Return the (x, y) coordinate for the center point of the cell that contains the specified text.  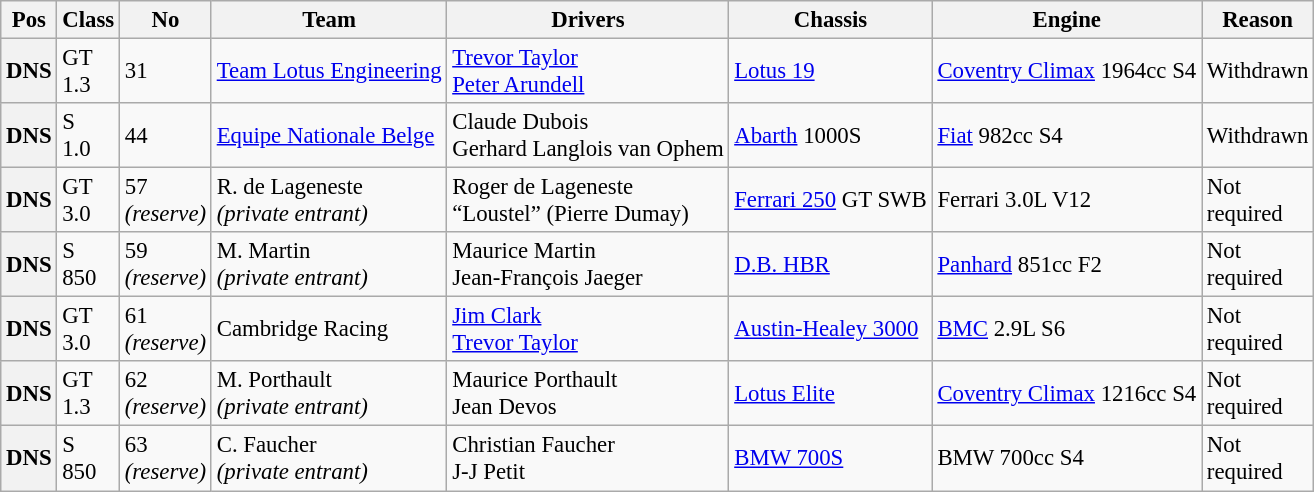
S1.0 (88, 136)
31 (165, 72)
Team Lotus Engineering (329, 72)
BMC 2.9L S6 (1066, 330)
Class (88, 20)
62(reserve) (165, 394)
Coventry Climax 1964cc S4 (1066, 72)
Lotus Elite (830, 394)
Chassis (830, 20)
R. de Lageneste(private entrant) (329, 200)
Coventry Climax 1216cc S4 (1066, 394)
Panhard 851cc F2 (1066, 264)
Claude Dubois Gerhard Langlois van Ophem (588, 136)
Maurice Porthault Jean Devos (588, 394)
Cambridge Racing (329, 330)
M. Porthault(private entrant) (329, 394)
Austin-Healey 3000 (830, 330)
44 (165, 136)
Fiat 982cc S4 (1066, 136)
BMW 700cc S4 (1066, 458)
C. Faucher(private entrant) (329, 458)
No (165, 20)
Abarth 1000S (830, 136)
Maurice Martin Jean-François Jaeger (588, 264)
Ferrari 250 GT SWB (830, 200)
Christian Faucher J-J Petit (588, 458)
61(reserve) (165, 330)
Roger de Lageneste “Loustel” (Pierre Dumay) (588, 200)
Team (329, 20)
Reason (1258, 20)
Trevor Taylor Peter Arundell (588, 72)
D.B. HBR (830, 264)
Ferrari 3.0L V12 (1066, 200)
Engine (1066, 20)
63(reserve) (165, 458)
M. Martin(private entrant) (329, 264)
Jim Clark Trevor Taylor (588, 330)
Lotus 19 (830, 72)
59(reserve) (165, 264)
57(reserve) (165, 200)
Drivers (588, 20)
BMW 700S (830, 458)
Pos (29, 20)
Equipe Nationale Belge (329, 136)
